Pinpoint the cell where the given text exists, returning its (X, Y) midpoint coordinate. 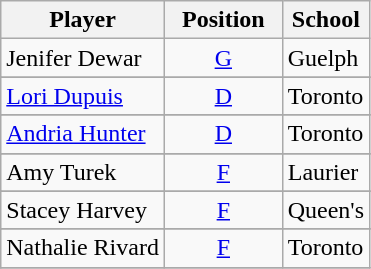
Position (223, 20)
Jenifer Dewar (83, 58)
Andria Hunter (83, 134)
G (223, 58)
Queen's (326, 210)
Lori Dupuis (83, 96)
Player (83, 20)
Amy Turek (83, 172)
Laurier (326, 172)
Guelph (326, 58)
Stacey Harvey (83, 210)
Nathalie Rivard (83, 248)
School (326, 20)
